Provide the (X, Y) coordinate of the cell's center where the given text is located.  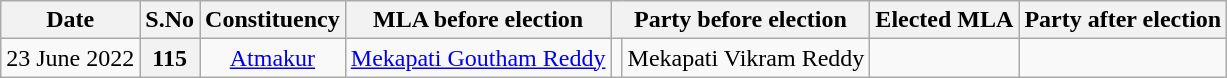
Party after election (1123, 20)
MLA before election (478, 20)
115 (170, 58)
Mekapati Goutham Reddy (478, 58)
Date (70, 20)
Mekapati Vikram Reddy (746, 58)
S.No (170, 20)
Elected MLA (944, 20)
23 June 2022 (70, 58)
Constituency (273, 20)
Atmakur (273, 58)
Party before election (740, 20)
